Pinpoint the cell where the given text exists, returning its [x, y] midpoint coordinate. 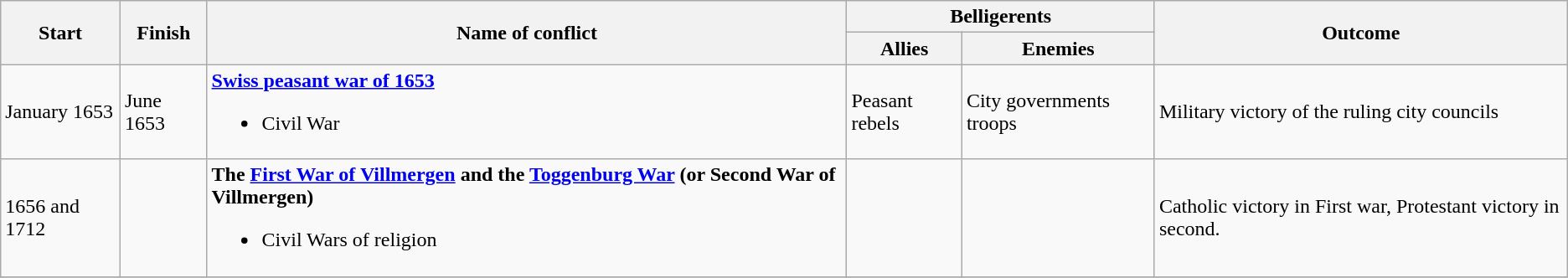
Catholic victory in First war, Protestant victory in second. [1360, 218]
Start [60, 33]
1656 and 1712 [60, 218]
January 1653 [60, 112]
The First War of Villmergen and the Toggenburg War (or Second War of Villmergen)Civil Wars of religion [527, 218]
June 1653 [163, 112]
Name of conflict [527, 33]
Finish [163, 33]
Peasant rebels [905, 112]
Allies [905, 49]
Military victory of the ruling city councils [1360, 112]
Outcome [1360, 33]
Belligerents [1000, 17]
Swiss peasant war of 1653Civil War [527, 112]
City governments troops [1058, 112]
Enemies [1058, 49]
